Return the [x, y] coordinate for the center point of the cell that contains the specified text.  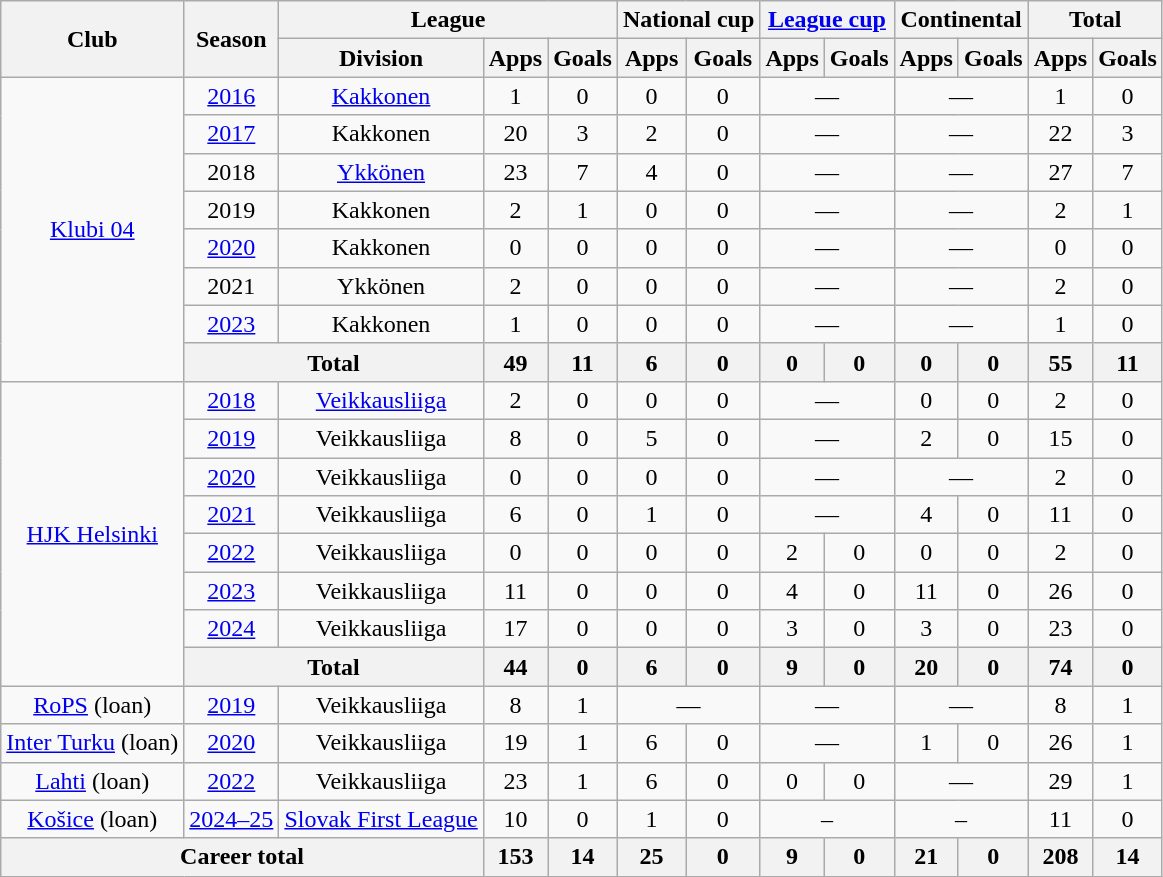
Career total [242, 857]
2016 [232, 96]
National cup [688, 20]
19 [515, 743]
74 [1060, 667]
5 [651, 438]
153 [515, 857]
2024 [232, 629]
Season [232, 39]
Košice (loan) [92, 819]
League [448, 20]
44 [515, 667]
15 [1060, 438]
Club [92, 39]
22 [1060, 134]
49 [515, 362]
208 [1060, 857]
Klubi 04 [92, 229]
Lahti (loan) [92, 781]
21 [926, 857]
Slovak First League [381, 819]
Division [381, 58]
10 [515, 819]
Inter Turku (loan) [92, 743]
17 [515, 629]
2024–25 [232, 819]
29 [1060, 781]
27 [1060, 172]
55 [1060, 362]
Continental [961, 20]
RoPS (loan) [92, 705]
25 [651, 857]
HJK Helsinki [92, 533]
League cup [827, 20]
2017 [232, 134]
